From the cell containing the given text, extract its center point as (X, Y) coordinate. 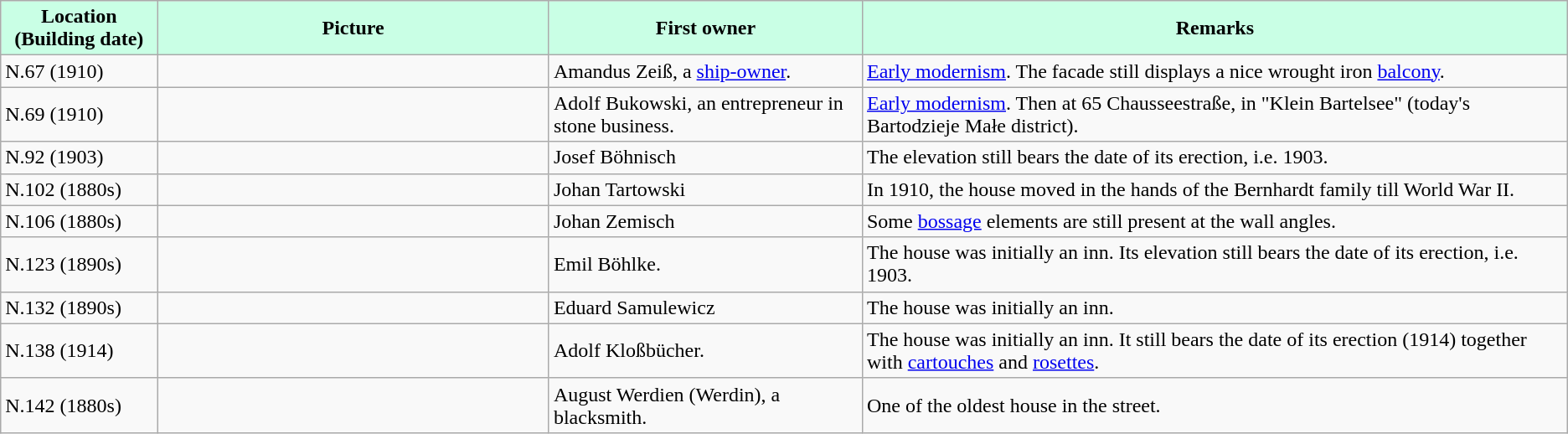
N.138 (1914) (79, 350)
Emil Böhlke. (705, 265)
One of the oldest house in the street. (1215, 406)
N.67 (1910) (79, 71)
N.69 (1910) (79, 114)
Some bossage elements are still present at the wall angles. (1215, 221)
The house was initially an inn. Its elevation still bears the date of its erection, i.e. 1903. (1215, 265)
In 1910, the house moved in the hands of the Bernhardt family till World War II. (1215, 189)
Josef Böhnisch (705, 158)
Johan Tartowski (705, 189)
The house was initially an inn. (1215, 307)
Early modernism. The facade still displays a nice wrought iron balcony. (1215, 71)
The house was initially an inn. It still bears the date of its erection (1914) together with cartouches and rosettes. (1215, 350)
N.142 (1880s) (79, 406)
Picture (353, 28)
First owner (705, 28)
Johan Zemisch (705, 221)
N.106 (1880s) (79, 221)
Remarks (1215, 28)
Location (Building date) (79, 28)
Amandus Zeiß, a ship-owner. (705, 71)
Eduard Samulewicz (705, 307)
N.123 (1890s) (79, 265)
Adolf Bukowski, an entrepreneur in stone business. (705, 114)
N.92 (1903) (79, 158)
Early modernism. Then at 65 Chausseestraße, in "Klein Bartelsee" (today's Bartodzieje Małe district). (1215, 114)
Adolf Kloßbücher. (705, 350)
N.132 (1890s) (79, 307)
The elevation still bears the date of its erection, i.e. 1903. (1215, 158)
N.102 (1880s) (79, 189)
August Werdien (Werdin), a blacksmith. (705, 406)
